Scan for the cell matching the given text and deliver its [x, y] coordinate at center. 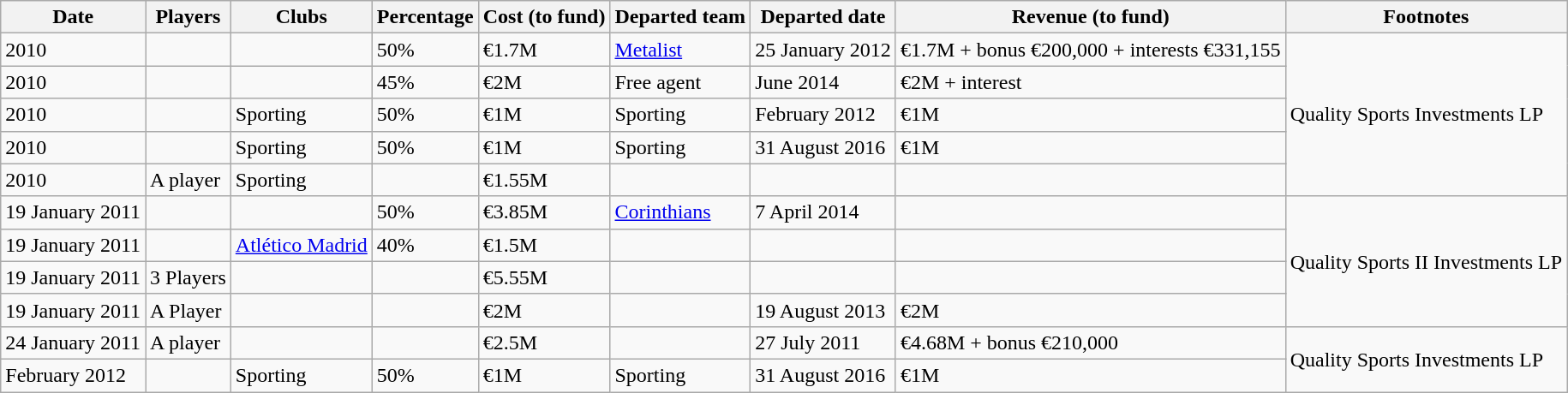
€2.5M [544, 342]
€1.5M [544, 245]
Free agent [680, 82]
3 Players [189, 277]
40% [425, 245]
Footnotes [1426, 17]
27 July 2011 [823, 342]
Cost (to fund) [544, 17]
€1.7M + bonus €200,000 + interests €331,155 [1090, 50]
€4.68M + bonus €210,000 [1090, 342]
45% [425, 82]
Clubs [302, 17]
€3.85M [544, 212]
€2M + interest [1090, 82]
Departed team [680, 17]
Corinthians [680, 212]
24 January 2011 [74, 342]
Percentage [425, 17]
€1.55M [544, 180]
€5.55M [544, 277]
25 January 2012 [823, 50]
Departed date [823, 17]
7 April 2014 [823, 212]
19 August 2013 [823, 310]
Date [74, 17]
Atlético Madrid [302, 245]
€1.7M [544, 50]
Quality Sports II Investments LP [1426, 261]
June 2014 [823, 82]
Players [189, 17]
A Player [189, 310]
Metalist [680, 50]
Revenue (to fund) [1090, 17]
